Output the (X, Y) coordinate of the center of the cell containing the given text.  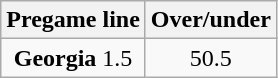
50.5 (210, 58)
Over/under (210, 20)
Georgia 1.5 (74, 58)
Pregame line (74, 20)
